Capture the cell that displays the provided text and extract its [x, y] central coordinate. 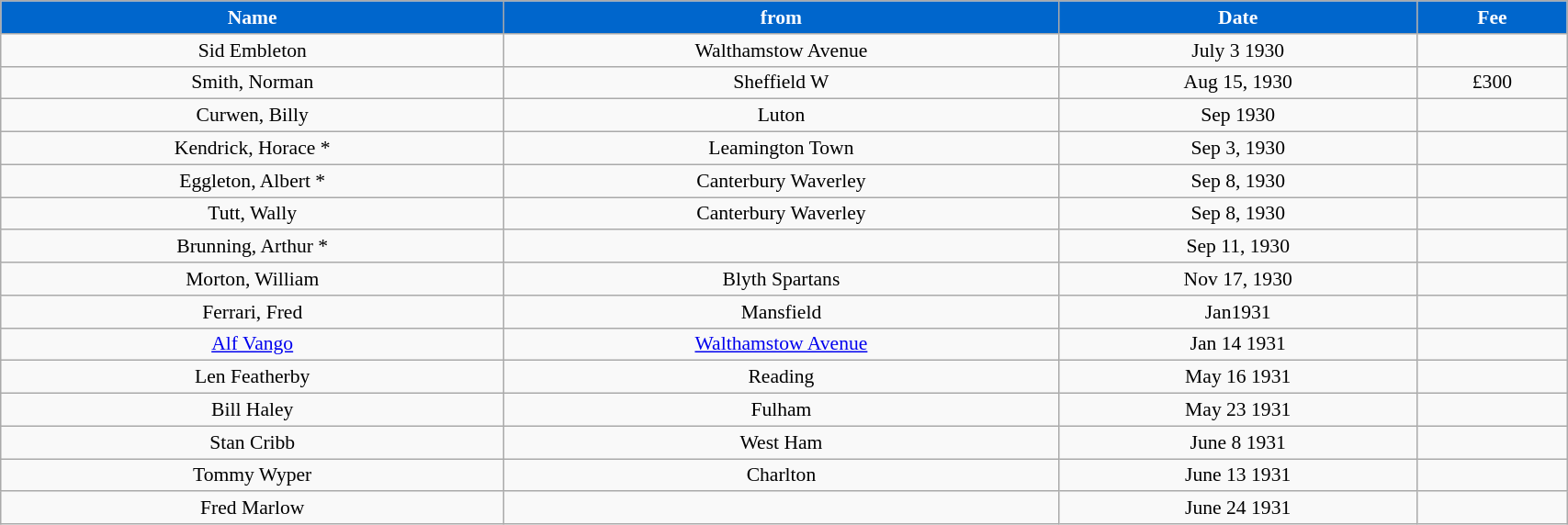
Tutt, Wally [253, 214]
Smith, Norman [253, 83]
Len Featherby [253, 377]
Aug 15, 1930 [1238, 83]
West Ham [782, 442]
Sep 11, 1930 [1238, 247]
Charlton [782, 475]
Nov 17, 1930 [1238, 279]
Fulham [782, 410]
Morton, William [253, 279]
June 24 1931 [1238, 508]
Fred Marlow [253, 508]
May 23 1931 [1238, 410]
Sep 3, 1930 [1238, 149]
Leamington Town [782, 149]
Date [1238, 17]
Mansfield [782, 312]
Sep 1930 [1238, 116]
Jan 14 1931 [1238, 344]
Luton [782, 116]
£300 [1492, 83]
Sheffield W [782, 83]
Curwen, Billy [253, 116]
from [782, 17]
Sid Embleton [253, 50]
Blyth Spartans [782, 279]
Name [253, 17]
June 8 1931 [1238, 442]
Alf Vango [253, 344]
Bill Haley [253, 410]
July 3 1930 [1238, 50]
Ferrari, Fred [253, 312]
Fee [1492, 17]
Eggleton, Albert * [253, 181]
Brunning, Arthur * [253, 247]
Jan1931 [1238, 312]
Stan Cribb [253, 442]
May 16 1931 [1238, 377]
June 13 1931 [1238, 475]
Kendrick, Horace * [253, 149]
Reading [782, 377]
Tommy Wyper [253, 475]
